Locate the cell with the specified text and output its [X, Y] center coordinate. 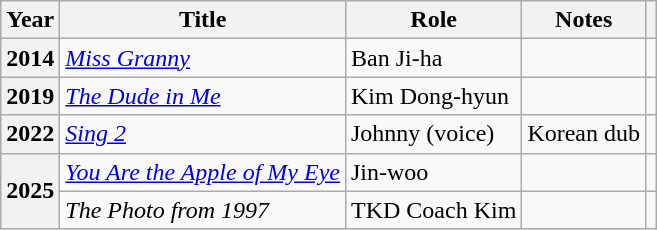
TKD Coach Kim [433, 210]
The Photo from 1997 [203, 210]
2022 [30, 134]
Johnny (voice) [433, 134]
The Dude in Me [203, 96]
Title [203, 20]
Miss Granny [203, 58]
Korean dub [584, 134]
2019 [30, 96]
You Are the Apple of My Eye [203, 172]
Kim Dong-hyun [433, 96]
Year [30, 20]
Ban Ji-ha [433, 58]
Notes [584, 20]
Sing 2 [203, 134]
2014 [30, 58]
2025 [30, 191]
Role [433, 20]
Jin-woo [433, 172]
